Provide the (X, Y) coordinate of the cell's center where the given text is located.  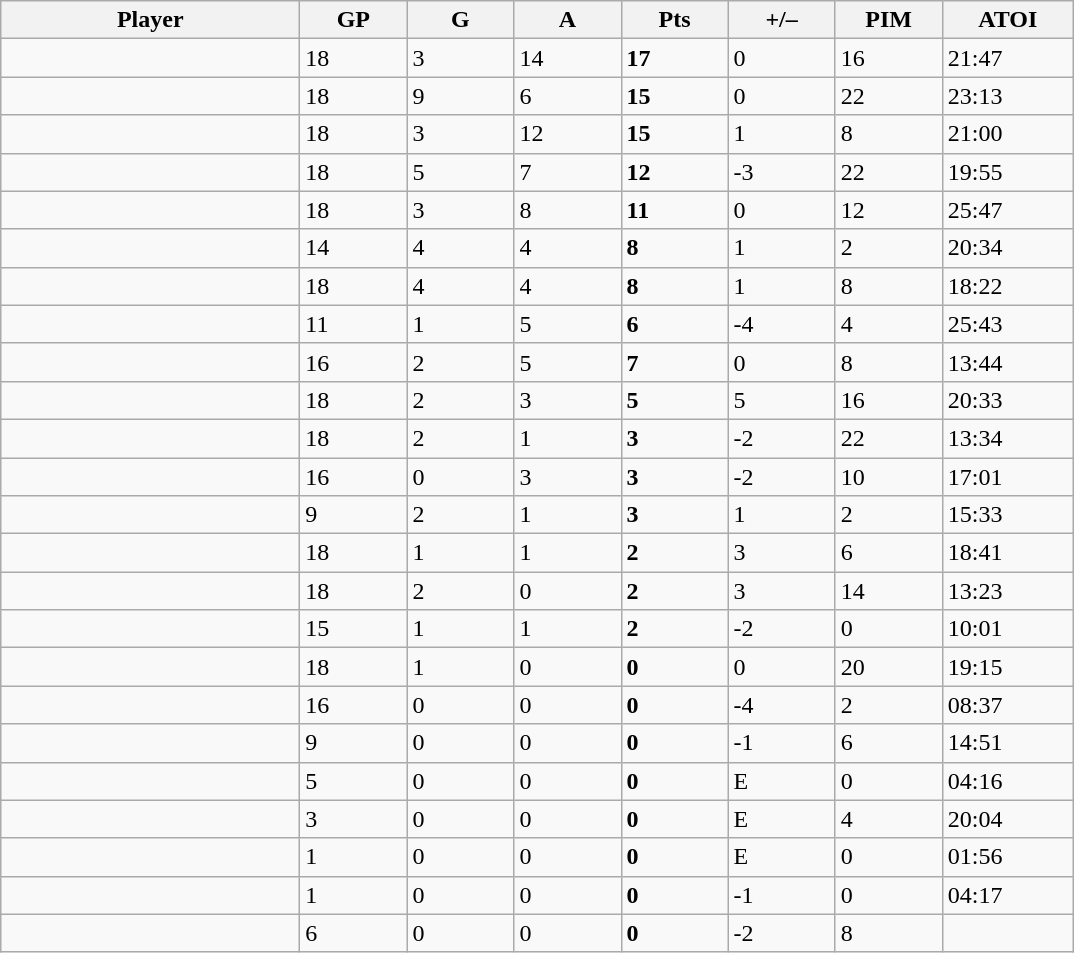
13:44 (1008, 362)
25:47 (1008, 210)
25:43 (1008, 324)
08:37 (1008, 705)
Player (150, 20)
19:15 (1008, 667)
Pts (674, 20)
20:04 (1008, 819)
20:34 (1008, 248)
+/– (782, 20)
04:16 (1008, 781)
20 (888, 667)
GP (354, 20)
A (568, 20)
17:01 (1008, 477)
13:23 (1008, 591)
19:55 (1008, 172)
-3 (782, 172)
01:56 (1008, 857)
18:41 (1008, 553)
ATOI (1008, 20)
G (460, 20)
10 (888, 477)
17 (674, 58)
18:22 (1008, 286)
15:33 (1008, 515)
PIM (888, 20)
10:01 (1008, 629)
23:13 (1008, 96)
21:47 (1008, 58)
21:00 (1008, 134)
20:33 (1008, 400)
13:34 (1008, 438)
04:17 (1008, 895)
14:51 (1008, 743)
